Scan for the cell matching the given text and deliver its (x, y) coordinate at center. 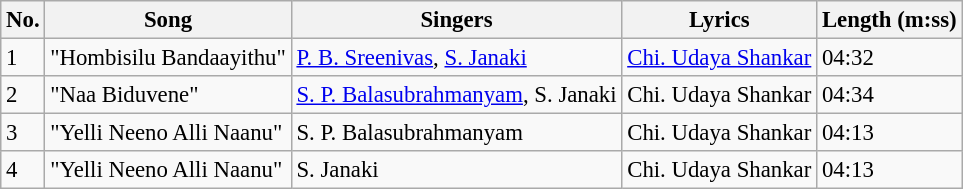
S. P. Balasubrahmanyam (456, 133)
P. B. Sreenivas, S. Janaki (456, 58)
No. (23, 20)
04:34 (890, 95)
S. P. Balasubrahmanyam, S. Janaki (456, 95)
S. Janaki (456, 170)
1 (23, 58)
"Hombisilu Bandaayithu" (168, 58)
04:32 (890, 58)
"Naa Biduvene" (168, 95)
Singers (456, 20)
3 (23, 133)
2 (23, 95)
Length (m:ss) (890, 20)
4 (23, 170)
Song (168, 20)
Lyrics (720, 20)
